Return (x, y) of the center of cell containing provided text 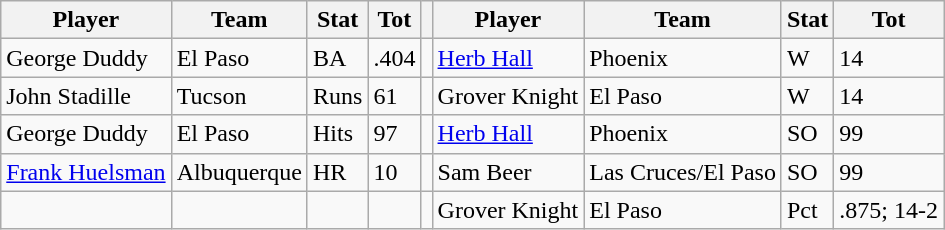
Sam Beer (508, 172)
HR (337, 172)
Hits (337, 134)
Frank Huelsman (86, 172)
97 (394, 134)
Tucson (239, 96)
BA (337, 58)
Las Cruces/El Paso (683, 172)
Pct (807, 210)
.875; 14-2 (889, 210)
61 (394, 96)
Albuquerque (239, 172)
10 (394, 172)
Runs (337, 96)
.404 (394, 58)
John Stadille (86, 96)
